Return (x, y) of the center of cell containing provided text 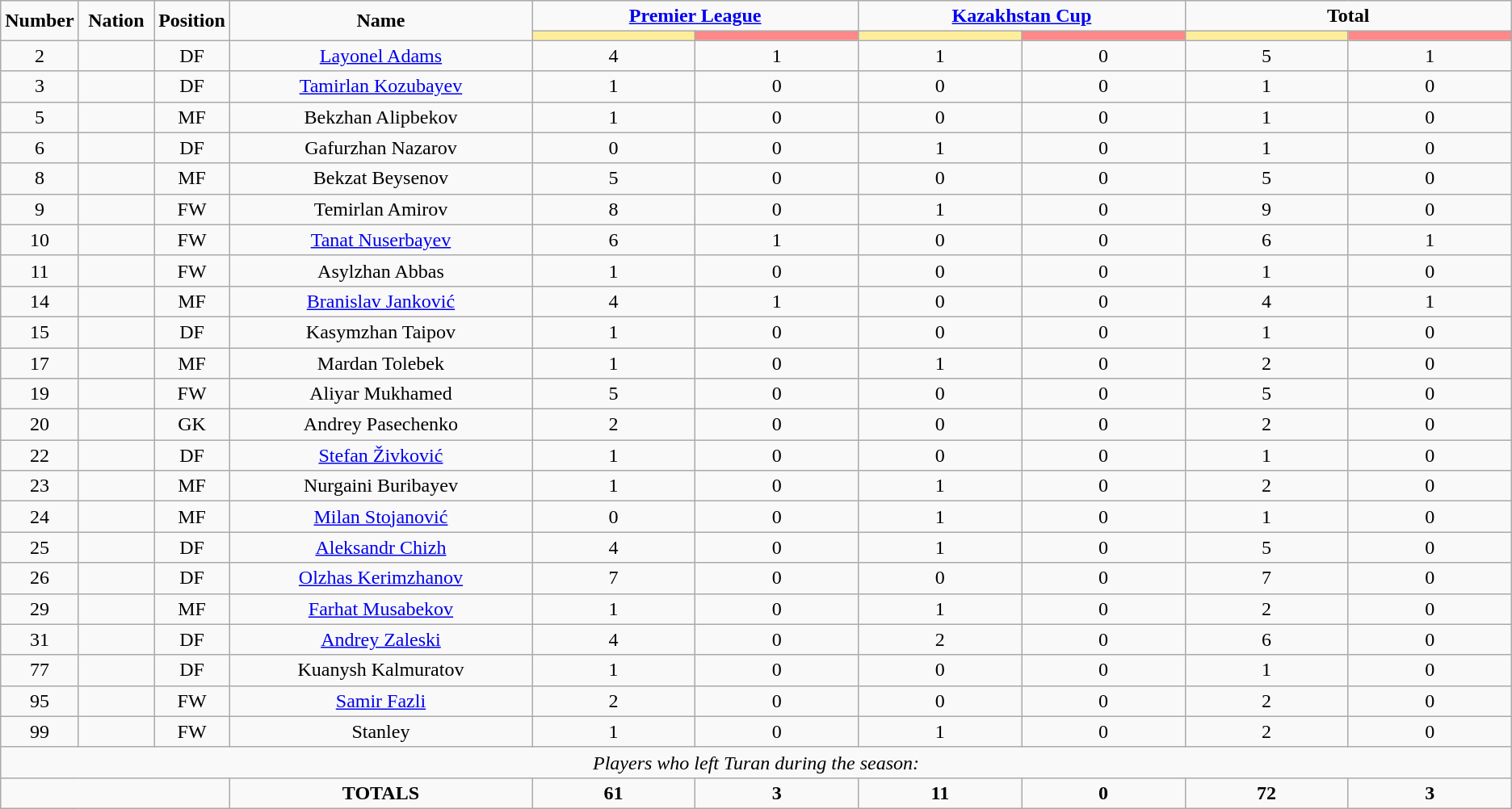
Kazakhstan Cup (1022, 16)
23 (40, 486)
95 (40, 701)
61 (613, 793)
Temirlan Amirov (380, 209)
Players who left Turan during the season: (756, 762)
Samir Fazli (380, 701)
31 (40, 639)
Name (380, 21)
19 (40, 394)
77 (40, 670)
Number (40, 21)
Nation (116, 21)
TOTALS (380, 793)
Andrey Pasechenko (380, 425)
20 (40, 425)
22 (40, 455)
Kuanysh Kalmuratov (380, 670)
99 (40, 731)
Farhat Musabekov (380, 609)
17 (40, 363)
29 (40, 609)
72 (1266, 793)
14 (40, 301)
Bekzat Beysenov (380, 178)
Layonel Adams (380, 56)
Tanat Nuserbayev (380, 240)
24 (40, 517)
25 (40, 547)
Gafurzhan Nazarov (380, 148)
Olzhas Kerimzhanov (380, 578)
Nurgaini Buribayev (380, 486)
Total (1348, 16)
Aleksandr Chizh (380, 547)
Aliyar Mukhamed (380, 394)
Premier League (695, 16)
Kasymzhan Taipov (380, 332)
Branislav Janković (380, 301)
Milan Stojanović (380, 517)
Tamirlan Kozubayev (380, 86)
10 (40, 240)
Stefan Živković (380, 455)
26 (40, 578)
Bekzhan Alipbekov (380, 117)
GK (192, 425)
Mardan Tolebek (380, 363)
Stanley (380, 731)
15 (40, 332)
Position (192, 21)
Andrey Zaleski (380, 639)
Asylzhan Abbas (380, 270)
